Output the [X, Y] coordinate of the center of the cell containing the given text.  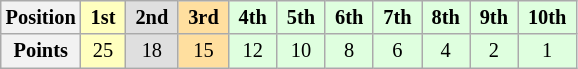
Position [41, 17]
25 [104, 51]
4th [253, 17]
6th [349, 17]
8th [446, 17]
5th [301, 17]
Points [41, 51]
7th [397, 17]
1 [547, 51]
9th [494, 17]
10th [547, 17]
18 [152, 51]
12 [253, 51]
4 [446, 51]
2 [494, 51]
2nd [152, 17]
8 [349, 51]
10 [301, 51]
1st [104, 17]
15 [203, 51]
3rd [203, 17]
6 [397, 51]
